Scan for the cell matching the given text and deliver its (X, Y) coordinate at center. 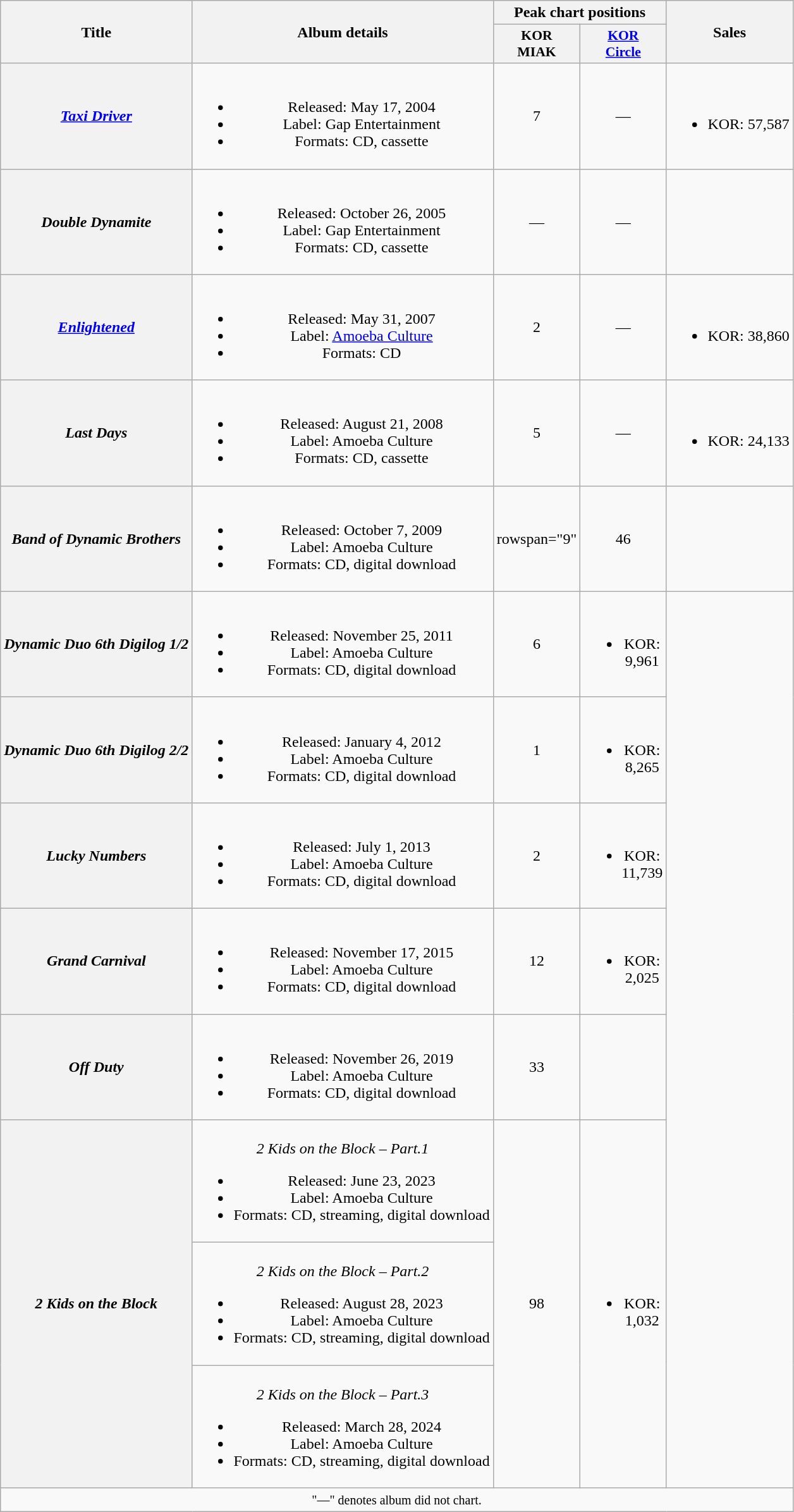
Released: November 26, 2019Label: Amoeba CultureFormats: CD, digital download (343, 1067)
6 (537, 644)
Double Dynamite (96, 221)
2 Kids on the Block – Part.1Released: June 23, 2023Label: Amoeba CultureFormats: CD, streaming, digital download (343, 1181)
KOR: 2,025 (623, 961)
2 Kids on the Block (96, 1304)
Released: October 26, 2005Label: Gap EntertainmentFormats: CD, cassette (343, 221)
Lucky Numbers (96, 855)
Released: October 7, 2009Label: Amoeba CultureFormats: CD, digital download (343, 539)
Released: May 17, 2004Label: Gap EntertainmentFormats: CD, cassette (343, 116)
33 (537, 1067)
12 (537, 961)
5 (537, 433)
7 (537, 116)
KOR: 9,961 (623, 644)
KORCircle (623, 44)
KORMIAK (537, 44)
Released: November 25, 2011Label: Amoeba CultureFormats: CD, digital download (343, 644)
"—" denotes album did not chart. (397, 1500)
KOR: 8,265 (623, 750)
Peak chart positions (580, 13)
Sales (730, 32)
Taxi Driver (96, 116)
Dynamic Duo 6th Digilog 2/2 (96, 750)
2 Kids on the Block – Part.3Released: March 28, 2024Label: Amoeba CultureFormats: CD, streaming, digital download (343, 1427)
KOR: 11,739 (623, 855)
1 (537, 750)
KOR: 57,587 (730, 116)
Last Days (96, 433)
KOR: 38,860 (730, 328)
Off Duty (96, 1067)
Released: August 21, 2008Label: Amoeba CultureFormats: CD, cassette (343, 433)
2 Kids on the Block – Part.2Released: August 28, 2023Label: Amoeba CultureFormats: CD, streaming, digital download (343, 1304)
Released: November 17, 2015Label: Amoeba CultureFormats: CD, digital download (343, 961)
Released: January 4, 2012Label: Amoeba CultureFormats: CD, digital download (343, 750)
Dynamic Duo 6th Digilog 1/2 (96, 644)
rowspan="9" (537, 539)
Enlightened (96, 328)
Album details (343, 32)
KOR: 1,032 (623, 1304)
46 (623, 539)
Band of Dynamic Brothers (96, 539)
Grand Carnival (96, 961)
Released: May 31, 2007Label: Amoeba CultureFormats: CD (343, 328)
98 (537, 1304)
Released: July 1, 2013Label: Amoeba CultureFormats: CD, digital download (343, 855)
Title (96, 32)
KOR: 24,133 (730, 433)
